Return the [X, Y] coordinate for the center point of the cell that contains the specified text.  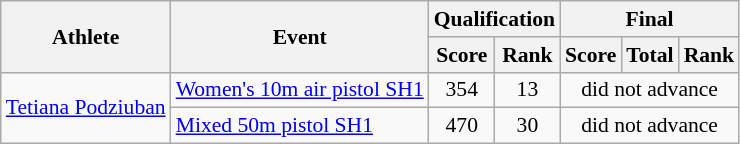
Tetiana Podziuban [86, 108]
Event [300, 36]
354 [462, 90]
Women's 10m air pistol SH1 [300, 90]
13 [528, 90]
Final [650, 19]
Mixed 50m pistol SH1 [300, 126]
Qualification [494, 19]
Total [650, 55]
470 [462, 126]
Athlete [86, 36]
30 [528, 126]
